Extract the (x, y) coordinate from the center of the cell holding the provided text.  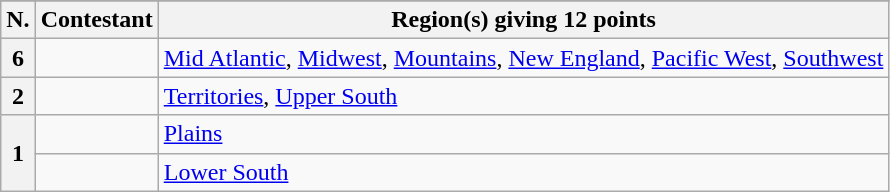
Plains (524, 134)
1 (18, 153)
Territories, Upper South (524, 96)
Region(s) giving 12 points (524, 20)
Lower South (524, 172)
N. (18, 20)
Contestant (96, 20)
Mid Atlantic, Midwest, Mountains, New England, Pacific West, Southwest (524, 58)
2 (18, 96)
6 (18, 58)
